Return [X, Y] of the center of cell containing provided text 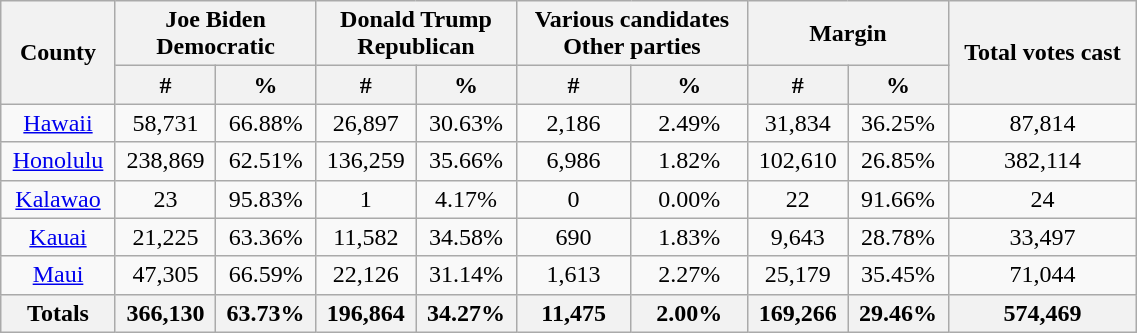
Various candidatesOther parties [632, 34]
1.82% [690, 161]
Kauai [58, 237]
366,130 [165, 313]
30.63% [466, 123]
23 [165, 199]
169,266 [798, 313]
2.27% [690, 275]
136,259 [366, 161]
2.00% [690, 313]
2.49% [690, 123]
71,044 [1042, 275]
Donald TrumpRepublican [416, 34]
35.66% [466, 161]
95.83% [266, 199]
4.17% [466, 199]
11,475 [574, 313]
6,986 [574, 161]
63.36% [266, 237]
58,731 [165, 123]
28.78% [898, 237]
238,869 [165, 161]
22,126 [366, 275]
33,497 [1042, 237]
87,814 [1042, 123]
Kalawao [58, 199]
102,610 [798, 161]
2,186 [574, 123]
66.88% [266, 123]
Hawaii [58, 123]
196,864 [366, 313]
31,834 [798, 123]
Honolulu [58, 161]
24 [1042, 199]
1.83% [690, 237]
9,643 [798, 237]
34.58% [466, 237]
Maui [58, 275]
31.14% [466, 275]
574,469 [1042, 313]
26,897 [366, 123]
Joe BidenDemocratic [215, 34]
29.46% [898, 313]
25,179 [798, 275]
36.25% [898, 123]
91.66% [898, 199]
63.73% [266, 313]
22 [798, 199]
1,613 [574, 275]
21,225 [165, 237]
Totals [58, 313]
35.45% [898, 275]
Total votes cast [1042, 52]
690 [574, 237]
Margin [848, 34]
0 [574, 199]
0.00% [690, 199]
47,305 [165, 275]
11,582 [366, 237]
66.59% [266, 275]
26.85% [898, 161]
62.51% [266, 161]
382,114 [1042, 161]
County [58, 52]
34.27% [466, 313]
1 [366, 199]
